Provide the [x, y] coordinate of the cell's center where the given text is located.  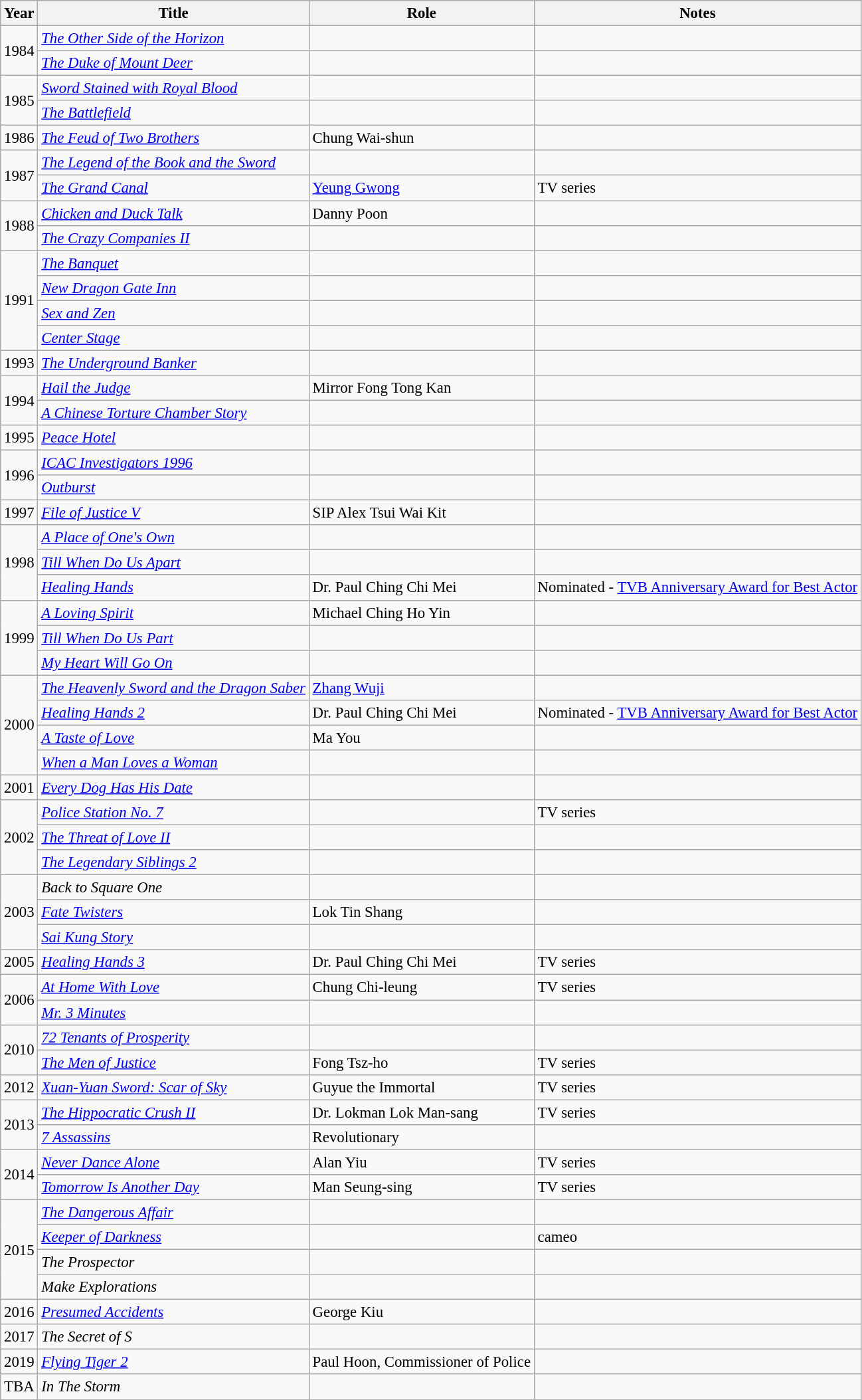
The Legendary Siblings 2 [173, 862]
Never Dance Alone [173, 1162]
Make Explorations [173, 1287]
2005 [19, 963]
Tomorrow Is Another Day [173, 1187]
Guyue the Immortal [421, 1087]
1985 [19, 101]
The Heavenly Sword and the Dragon Saber [173, 688]
The Grand Canal [173, 188]
1994 [19, 400]
Danny Poon [421, 213]
cameo [697, 1237]
Flying Tiger 2 [173, 1362]
2001 [19, 787]
1984 [19, 50]
72 Tenants of Prosperity [173, 1037]
Chung Wai-shun [421, 138]
Michael Ching Ho Yin [421, 613]
The Secret of S [173, 1337]
2000 [19, 725]
2016 [19, 1312]
Healing Hands 3 [173, 963]
Keeper of Darkness [173, 1237]
Dr. Lokman Lok Man-sang [421, 1112]
Yeung Gwong [421, 188]
2015 [19, 1249]
Peace Hotel [173, 438]
Xuan-Yuan Sword: Scar of Sky [173, 1087]
The Hippocratic Crush II [173, 1112]
Center Stage [173, 338]
1987 [19, 175]
In The Storm [173, 1387]
The Underground Banker [173, 363]
2002 [19, 837]
Revolutionary [421, 1138]
The Threat of Love II [173, 838]
The Men of Justice [173, 1062]
Healing Hands [173, 588]
A Loving Spirit [173, 613]
The Duke of Mount Deer [173, 63]
The Banquet [173, 263]
2017 [19, 1337]
Presumed Accidents [173, 1312]
Year [19, 13]
Role [421, 13]
7 Assassins [173, 1138]
1998 [19, 562]
The Other Side of the Horizon [173, 39]
1988 [19, 226]
2012 [19, 1087]
SIP Alex Tsui Wai Kit [421, 513]
Title [173, 13]
Every Dog Has His Date [173, 787]
Alan Yiu [421, 1162]
2006 [19, 999]
Chung Chi-leung [421, 987]
Ma You [421, 738]
Chicken and Duck Talk [173, 213]
A Chinese Torture Chamber Story [173, 413]
The Dangerous Affair [173, 1212]
Mr. 3 Minutes [173, 1013]
The Legend of the Book and the Sword [173, 163]
A Place of One's Own [173, 538]
Back to Square One [173, 888]
The Prospector [173, 1262]
2014 [19, 1175]
Police Station No. 7 [173, 813]
2003 [19, 913]
A Taste of Love [173, 738]
Outburst [173, 488]
ICAC Investigators 1996 [173, 463]
2013 [19, 1124]
Zhang Wuji [421, 688]
1986 [19, 138]
The Battlefield [173, 113]
1991 [19, 300]
Paul Hoon, Commissioner of Police [421, 1362]
1999 [19, 638]
1993 [19, 363]
2019 [19, 1362]
At Home With Love [173, 987]
Sword Stained with Royal Blood [173, 88]
When a Man Loves a Woman [173, 763]
Lok Tin Shang [421, 912]
Mirror Fong Tong Kan [421, 388]
1997 [19, 513]
Till When Do Us Part [173, 638]
Sex and Zen [173, 313]
1995 [19, 438]
File of Justice V [173, 513]
My Heart Will Go On [173, 662]
Man Seung-sing [421, 1187]
George Kiu [421, 1312]
The Feud of Two Brothers [173, 138]
Fate Twisters [173, 912]
Sai Kung Story [173, 938]
Fong Tsz-ho [421, 1062]
Notes [697, 13]
New Dragon Gate Inn [173, 288]
Till When Do Us Apart [173, 563]
TBA [19, 1387]
Healing Hands 2 [173, 713]
The Crazy Companies II [173, 238]
Hail the Judge [173, 388]
2010 [19, 1050]
1996 [19, 476]
